Search for the cell housing the specified text and yield its (x, y) center coordinate. 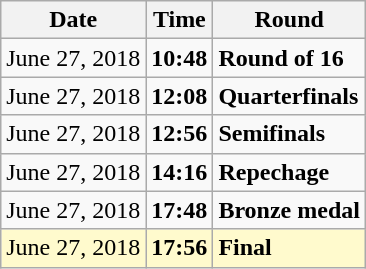
Quarterfinals (290, 96)
Final (290, 248)
12:08 (180, 96)
Bronze medal (290, 210)
Repechage (290, 172)
Time (180, 20)
Round of 16 (290, 58)
14:16 (180, 172)
10:48 (180, 58)
17:48 (180, 210)
17:56 (180, 248)
Round (290, 20)
Date (74, 20)
Semifinals (290, 134)
12:56 (180, 134)
